Locate the cell with the specified text and output its [X, Y] center coordinate. 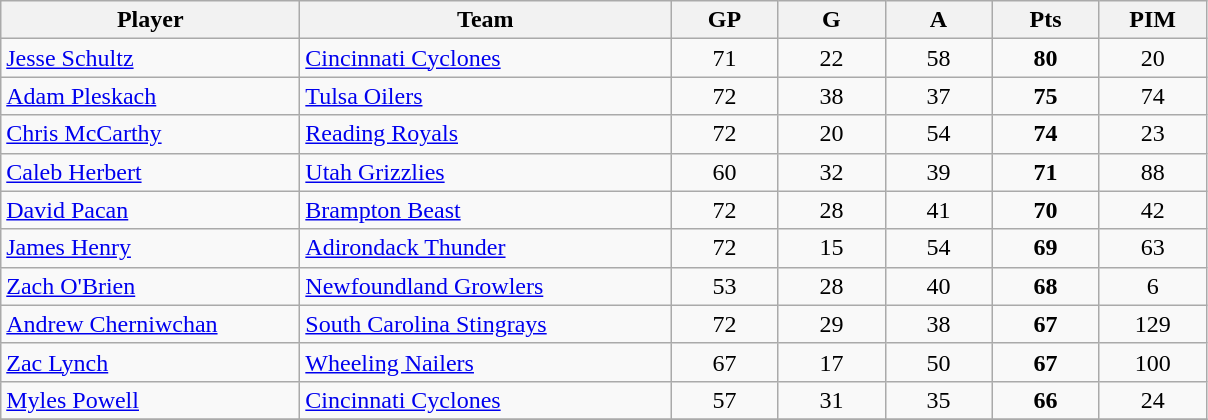
88 [1152, 172]
James Henry [150, 248]
17 [832, 362]
80 [1046, 58]
39 [938, 172]
29 [832, 324]
Wheeling Nailers [486, 362]
Player [150, 20]
37 [938, 96]
David Pacan [150, 210]
15 [832, 248]
Myles Powell [150, 400]
Utah Grizzlies [486, 172]
32 [832, 172]
Zach O'Brien [150, 286]
53 [724, 286]
Chris McCarthy [150, 134]
Brampton Beast [486, 210]
63 [1152, 248]
Pts [1046, 20]
Jesse Schultz [150, 58]
G [832, 20]
22 [832, 58]
Tulsa Oilers [486, 96]
23 [1152, 134]
66 [1046, 400]
31 [832, 400]
A [938, 20]
35 [938, 400]
South Carolina Stingrays [486, 324]
69 [1046, 248]
100 [1152, 362]
50 [938, 362]
68 [1046, 286]
Reading Royals [486, 134]
41 [938, 210]
Team [486, 20]
42 [1152, 210]
Caleb Herbert [150, 172]
60 [724, 172]
PIM [1152, 20]
6 [1152, 286]
70 [1046, 210]
40 [938, 286]
Adam Pleskach [150, 96]
GP [724, 20]
Zac Lynch [150, 362]
Andrew Cherniwchan [150, 324]
58 [938, 58]
24 [1152, 400]
75 [1046, 96]
Newfoundland Growlers [486, 286]
Adirondack Thunder [486, 248]
57 [724, 400]
129 [1152, 324]
